Extract the (X, Y) coordinate from the center of the cell holding the provided text.  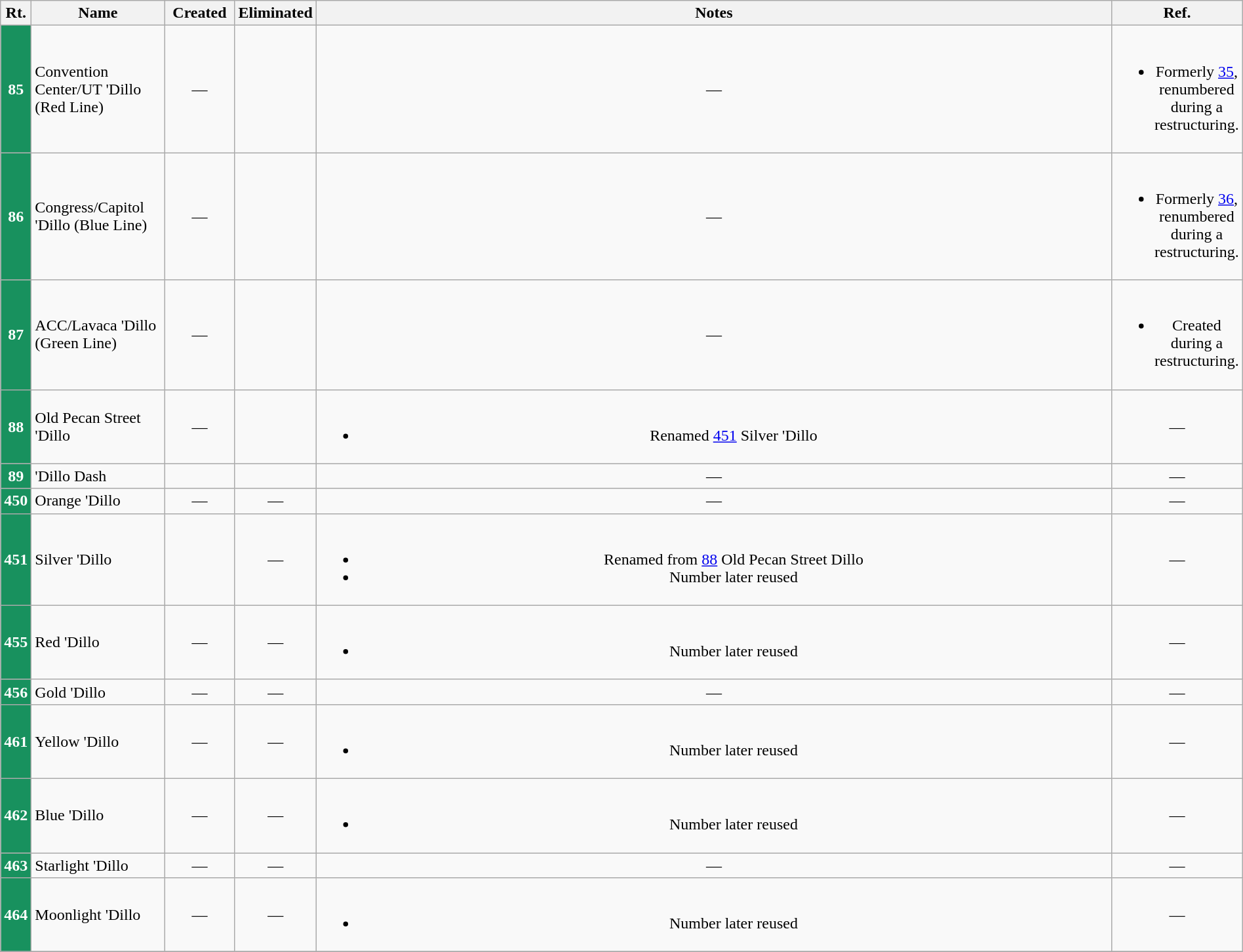
Eliminated (275, 13)
Renamed 451 Silver 'Dillo (713, 426)
88 (16, 426)
450 (16, 501)
Red 'Dillo (98, 643)
89 (16, 476)
Created during a restructuring. (1177, 334)
Moonlight 'Dillo (98, 915)
87 (16, 334)
85 (16, 89)
451 (16, 559)
Starlight 'Dillo (98, 865)
Rt. (16, 13)
'Dillo Dash (98, 476)
Formerly 35, renumbered during a restructuring. (1177, 89)
Blue 'Dillo (98, 816)
Yellow 'Dillo (98, 741)
456 (16, 692)
Congress/Capitol 'Dillo (Blue Line) (98, 216)
Old Pecan Street 'Dillo (98, 426)
463 (16, 865)
Ref. (1177, 13)
Orange 'Dillo (98, 501)
464 (16, 915)
86 (16, 216)
Formerly 36, renumbered during a restructuring. (1177, 216)
461 (16, 741)
Gold 'Dillo (98, 692)
462 (16, 816)
Renamed from 88 Old Pecan Street DilloNumber later reused (713, 559)
455 (16, 643)
Silver 'Dillo (98, 559)
Convention Center/UT 'Dillo (Red Line) (98, 89)
Name (98, 13)
ACC/Lavaca 'Dillo (Green Line) (98, 334)
Notes (713, 13)
Created (199, 13)
